Output the [X, Y] coordinate of the center of the cell containing the given text.  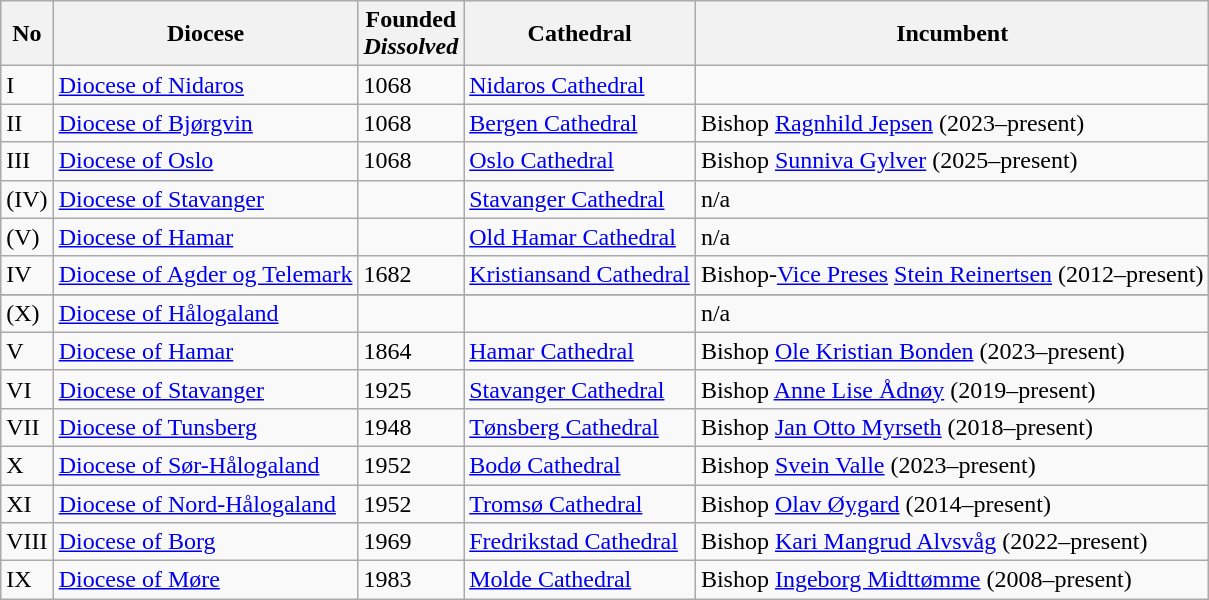
(X) [27, 313]
Tønsberg Cathedral [580, 427]
Diocese of Møre [206, 580]
1925 [411, 389]
Diocese [206, 34]
Tromsø Cathedral [580, 503]
VII [27, 427]
VIII [27, 542]
Old Hamar Cathedral [580, 237]
I [27, 85]
Diocese of Agder og Telemark [206, 275]
No [27, 34]
Bodø Cathedral [580, 465]
IX [27, 580]
1682 [411, 275]
Diocese of Borg [206, 542]
Diocese of Nord-Hålogaland [206, 503]
Diocese of Tunsberg [206, 427]
Kristiansand Cathedral [580, 275]
Molde Cathedral [580, 580]
Diocese of Sør-Hålogaland [206, 465]
VI [27, 389]
1948 [411, 427]
Cathedral [580, 34]
Hamar Cathedral [580, 351]
Incumbent [952, 34]
Bishop Olav Øygard (2014–present) [952, 503]
FoundedDissolved [411, 34]
Diocese of Bjørgvin [206, 123]
Bergen Cathedral [580, 123]
Bishop Sunniva Gylver (2025–present) [952, 161]
Bishop Anne Lise Ådnøy (2019–present) [952, 389]
IV [27, 275]
Bishop-Vice Preses Stein Reinertsen (2012–present) [952, 275]
Nidaros Cathedral [580, 85]
1864 [411, 351]
Fredrikstad Cathedral [580, 542]
Oslo Cathedral [580, 161]
II [27, 123]
Bishop Ingeborg Midttømme (2008–present) [952, 580]
XI [27, 503]
Bishop Ragnhild Jepsen (2023–present) [952, 123]
Bishop Kari Mangrud Alvsvåg (2022–present) [952, 542]
(IV) [27, 199]
1983 [411, 580]
1969 [411, 542]
Bishop Ole Kristian Bonden (2023–present) [952, 351]
Diocese of Hålogaland [206, 313]
Diocese of Nidaros [206, 85]
Diocese of Oslo [206, 161]
X [27, 465]
V [27, 351]
(V) [27, 237]
Bishop Svein Valle (2023–present) [952, 465]
III [27, 161]
Bishop Jan Otto Myrseth (2018–present) [952, 427]
